From the cell containing the given text, extract its center point as [x, y] coordinate. 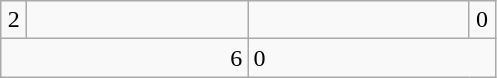
2 [14, 20]
6 [124, 58]
